Scan for the cell matching the given text and deliver its [x, y] coordinate at center. 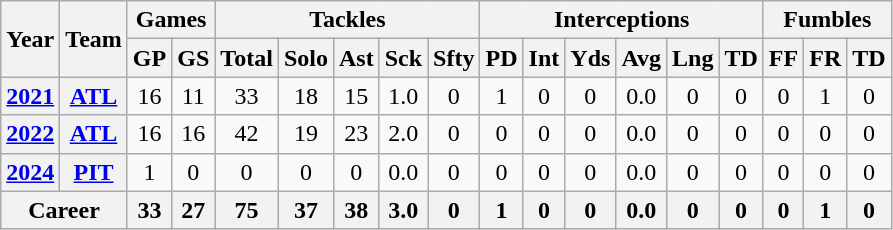
FR [826, 58]
3.0 [403, 210]
Int [544, 58]
Yds [590, 58]
2022 [30, 134]
Year [30, 39]
Ast [356, 58]
Total [247, 58]
Games [170, 20]
38 [356, 210]
37 [306, 210]
27 [194, 210]
75 [247, 210]
Career [64, 210]
Lng [692, 58]
Interceptions [622, 20]
Solo [306, 58]
2021 [30, 96]
Tackles [348, 20]
GS [194, 58]
1.0 [403, 96]
PD [502, 58]
23 [356, 134]
FF [783, 58]
42 [247, 134]
15 [356, 96]
2024 [30, 172]
18 [306, 96]
11 [194, 96]
Team [94, 39]
PIT [94, 172]
GP [149, 58]
Fumbles [827, 20]
19 [306, 134]
Sfty [454, 58]
Avg [642, 58]
Sck [403, 58]
2.0 [403, 134]
